Return [X, Y] of the center of cell containing provided text 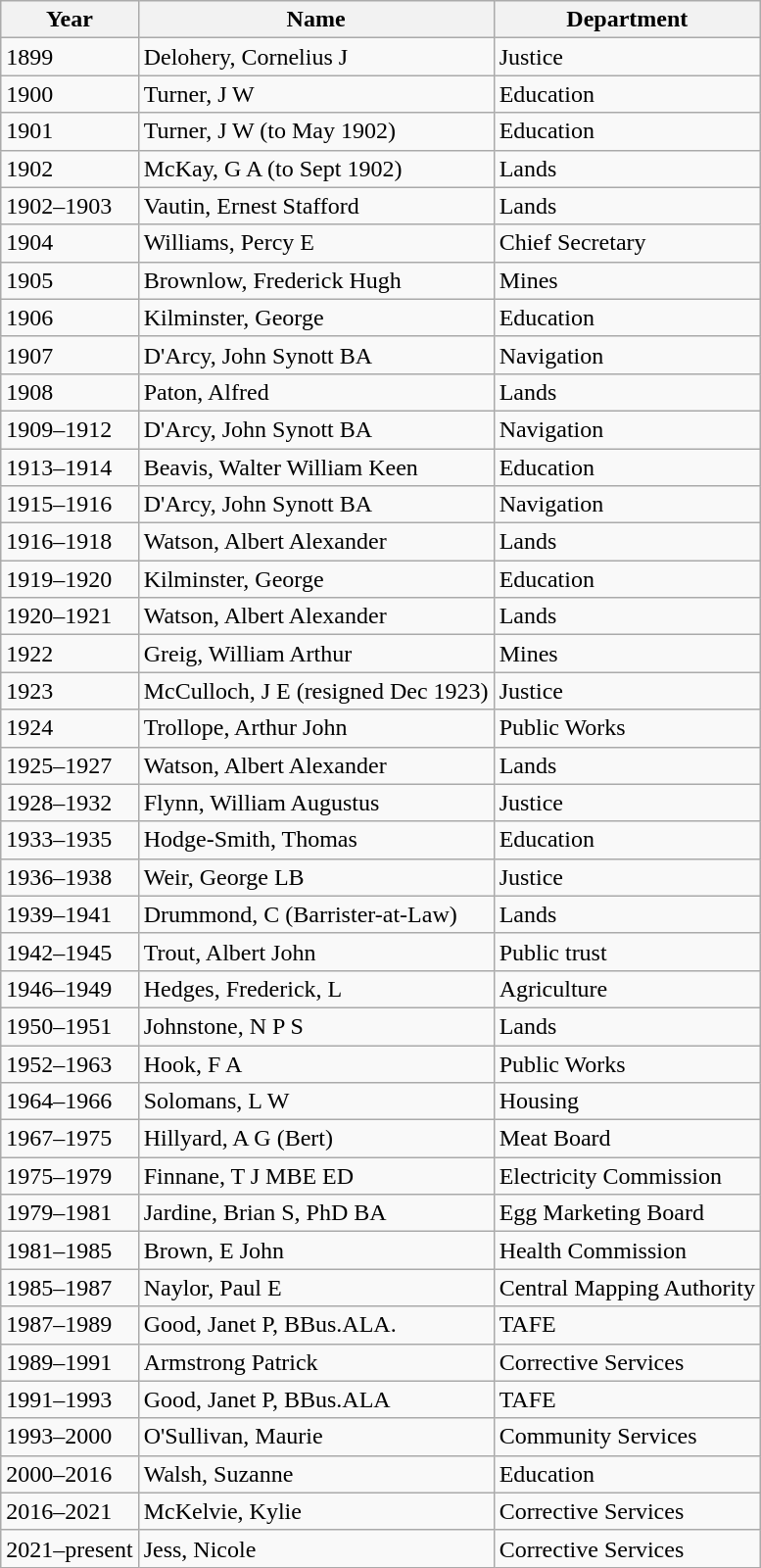
1902 [70, 169]
1919–1920 [70, 579]
Hodge-Smith, Thomas [315, 840]
1964–1966 [70, 1102]
Beavis, Walter William Keen [315, 467]
1952–1963 [70, 1063]
1909–1912 [70, 429]
Health Commission [627, 1250]
McCulloch, J E (resigned Dec 1923) [315, 691]
1925–1927 [70, 765]
Jess, Nicole [315, 1548]
1942–1945 [70, 952]
1950–1951 [70, 1026]
1922 [70, 654]
1924 [70, 728]
Weir, George LB [315, 877]
1902–1903 [70, 206]
Vautin, Ernest Stafford [315, 206]
1939–1941 [70, 914]
Armstrong Patrick [315, 1362]
Walsh, Suzanne [315, 1474]
Egg Marketing Board [627, 1213]
1907 [70, 355]
1899 [70, 57]
Community Services [627, 1437]
Brownlow, Frederick Hugh [315, 280]
Housing [627, 1102]
1946–1949 [70, 989]
Paton, Alfred [315, 392]
1967–1975 [70, 1139]
1905 [70, 280]
O'Sullivan, Maurie [315, 1437]
1900 [70, 94]
2000–2016 [70, 1474]
1904 [70, 243]
Flynn, William Augustus [315, 803]
2016–2021 [70, 1511]
Hedges, Frederick, L [315, 989]
Department [627, 20]
Year [70, 20]
Good, Janet P, BBus.ALA [315, 1399]
1915–1916 [70, 505]
Agriculture [627, 989]
McKelvie, Kylie [315, 1511]
Drummond, C (Barrister-at-Law) [315, 914]
Johnstone, N P S [315, 1026]
Trollope, Arthur John [315, 728]
Turner, J W [315, 94]
Turner, J W (to May 1902) [315, 131]
1987–1989 [70, 1325]
Hook, F A [315, 1063]
1920–1921 [70, 616]
1901 [70, 131]
McKay, G A (to Sept 1902) [315, 169]
1928–1932 [70, 803]
1975–1979 [70, 1176]
Greig, William Arthur [315, 654]
1923 [70, 691]
Finnane, T J MBE ED [315, 1176]
Electricity Commission [627, 1176]
1933–1935 [70, 840]
Delohery, Cornelius J [315, 57]
1993–2000 [70, 1437]
1913–1914 [70, 467]
Chief Secretary [627, 243]
Jardine, Brian S, PhD BA [315, 1213]
Name [315, 20]
Good, Janet P, BBus.ALA. [315, 1325]
1916–1918 [70, 542]
Trout, Albert John [315, 952]
1908 [70, 392]
Meat Board [627, 1139]
Naylor, Paul E [315, 1288]
1936–1938 [70, 877]
Central Mapping Authority [627, 1288]
1906 [70, 318]
Hillyard, A G (Bert) [315, 1139]
Public trust [627, 952]
1981–1985 [70, 1250]
1989–1991 [70, 1362]
1979–1981 [70, 1213]
Brown, E John [315, 1250]
Solomans, L W [315, 1102]
1991–1993 [70, 1399]
1985–1987 [70, 1288]
2021–present [70, 1548]
Williams, Percy E [315, 243]
